Find where the given text appears and provide that cell's center as (X, Y) coordinate. 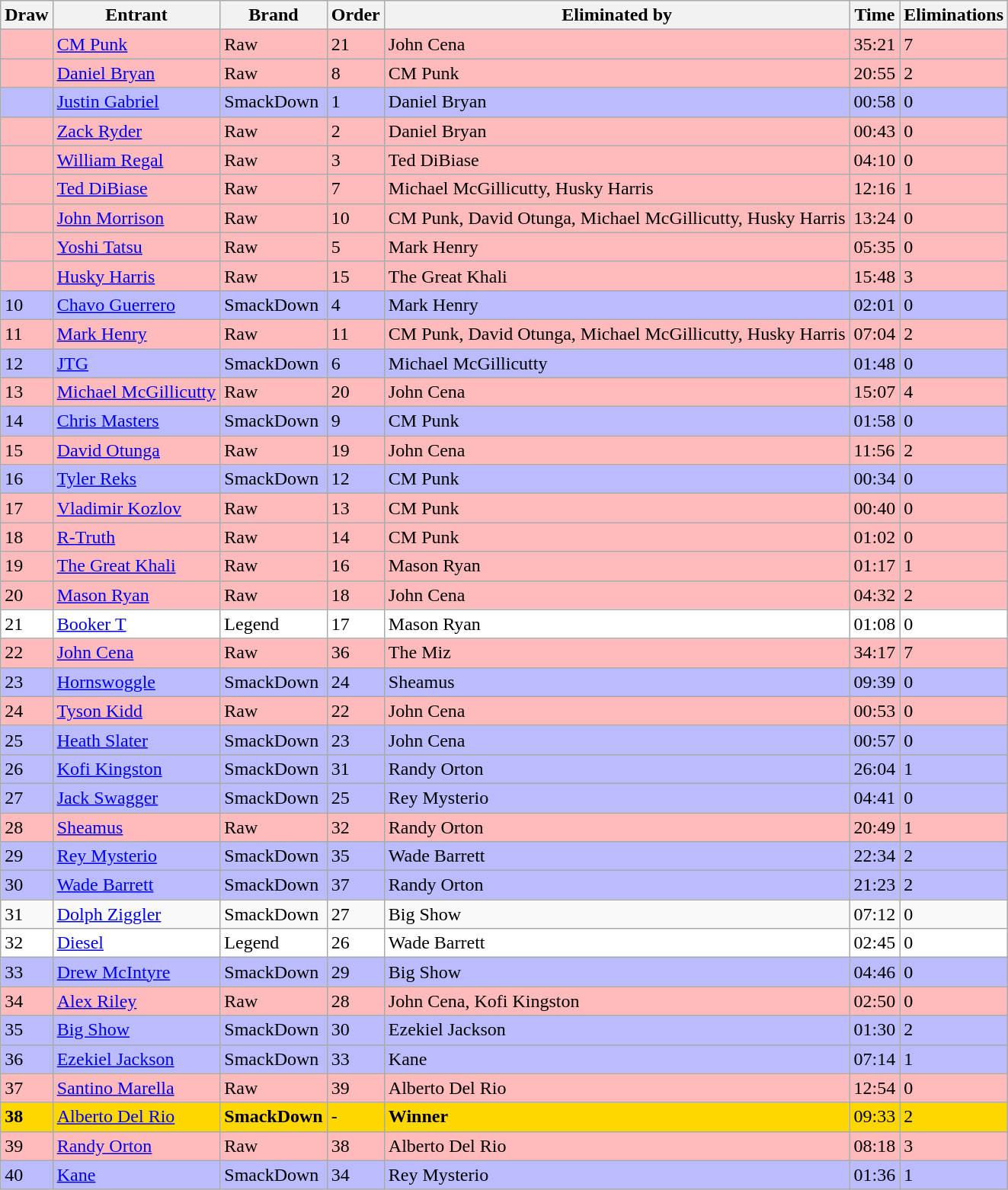
11:56 (875, 450)
Booker T (136, 624)
12:16 (875, 189)
15:48 (875, 276)
Winner (617, 1117)
Eliminations (954, 15)
07:04 (875, 334)
Santino Marella (136, 1088)
01:58 (875, 421)
Brand (274, 15)
13:24 (875, 218)
Entrant (136, 15)
35:21 (875, 44)
20:55 (875, 73)
07:14 (875, 1059)
9 (355, 421)
Draw (27, 15)
04:41 (875, 798)
21:23 (875, 885)
01:36 (875, 1175)
09:33 (875, 1117)
- (355, 1117)
5 (355, 247)
01:17 (875, 566)
The Miz (617, 653)
08:18 (875, 1146)
6 (355, 363)
12:54 (875, 1088)
26:04 (875, 769)
Eliminated by (617, 15)
Zack Ryder (136, 131)
Michael McGillicutty, Husky Harris (617, 189)
Kofi Kingston (136, 769)
Time (875, 15)
Yoshi Tatsu (136, 247)
00:57 (875, 740)
8 (355, 73)
R-Truth (136, 537)
02:45 (875, 943)
Diesel (136, 943)
Chris Masters (136, 421)
15:07 (875, 392)
04:10 (875, 160)
02:50 (875, 1001)
William Regal (136, 160)
09:39 (875, 682)
20:49 (875, 827)
Drew McIntyre (136, 972)
34:17 (875, 653)
JTG (136, 363)
22:34 (875, 856)
Jack Swagger (136, 798)
00:53 (875, 711)
Husky Harris (136, 276)
04:32 (875, 595)
Hornswoggle (136, 682)
Tyler Reks (136, 479)
Justin Gabriel (136, 102)
05:35 (875, 247)
40 (27, 1175)
07:12 (875, 914)
00:58 (875, 102)
Order (355, 15)
04:46 (875, 972)
Vladimir Kozlov (136, 508)
Dolph Ziggler (136, 914)
John Cena, Kofi Kingston (617, 1001)
01:30 (875, 1030)
Tyson Kidd (136, 711)
01:08 (875, 624)
02:01 (875, 305)
David Otunga (136, 450)
Alex Riley (136, 1001)
01:02 (875, 537)
John Morrison (136, 218)
00:34 (875, 479)
00:43 (875, 131)
Chavo Guerrero (136, 305)
00:40 (875, 508)
Heath Slater (136, 740)
01:48 (875, 363)
